Provide the (X, Y) coordinate of the cell's center where the given text is located.  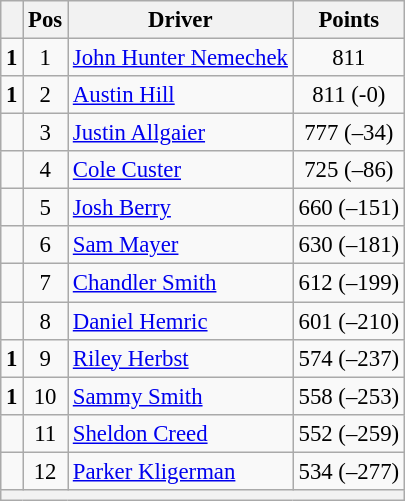
558 (–253) (348, 396)
9 (46, 358)
630 (–181) (348, 245)
Pos (46, 20)
Driver (181, 20)
Josh Berry (181, 208)
811 (348, 58)
8 (46, 321)
811 (-0) (348, 95)
Daniel Hemric (181, 321)
Sammy Smith (181, 396)
Austin Hill (181, 95)
Cole Custer (181, 170)
12 (46, 471)
574 (–237) (348, 358)
7 (46, 283)
Chandler Smith (181, 283)
5 (46, 208)
Sam Mayer (181, 245)
2 (46, 95)
777 (–34) (348, 133)
Parker Kligerman (181, 471)
725 (–86) (348, 170)
552 (–259) (348, 433)
4 (46, 170)
534 (–277) (348, 471)
Justin Allgaier (181, 133)
601 (–210) (348, 321)
612 (–199) (348, 283)
6 (46, 245)
11 (46, 433)
John Hunter Nemechek (181, 58)
Sheldon Creed (181, 433)
660 (–151) (348, 208)
Points (348, 20)
Riley Herbst (181, 358)
10 (46, 396)
3 (46, 133)
